For the text-containing cell, return its midpoint in (X, Y) coordinate format. 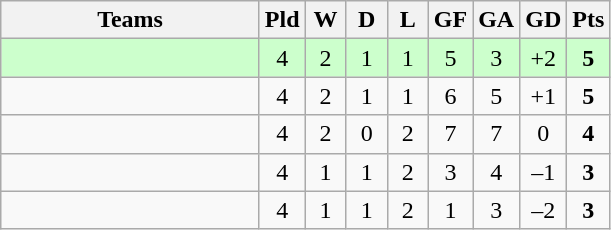
Pts (588, 20)
–2 (544, 210)
GA (496, 20)
+1 (544, 96)
Teams (130, 20)
–1 (544, 172)
D (366, 20)
L (408, 20)
W (326, 20)
GF (450, 20)
+2 (544, 58)
Pld (282, 20)
6 (450, 96)
GD (544, 20)
